Output the (X, Y) coordinate of the center of the cell containing the given text.  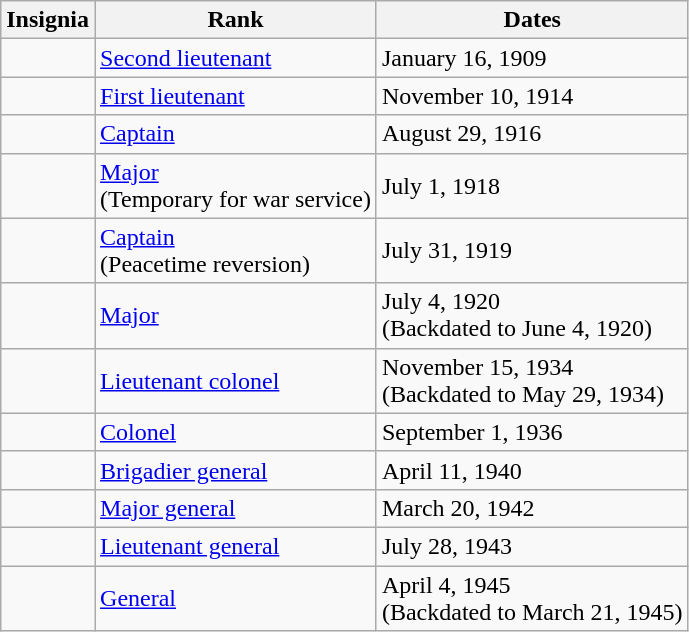
April 11, 1940 (532, 470)
Captain (236, 134)
July 4, 1920(Backdated to June 4, 1920) (532, 316)
August 29, 1916 (532, 134)
Lieutenant colonel (236, 380)
Brigadier general (236, 470)
January 16, 1909 (532, 58)
April 4, 1945(Backdated to March 21, 1945) (532, 598)
Major(Temporary for war service) (236, 186)
July 28, 1943 (532, 546)
Dates (532, 20)
Insignia (48, 20)
July 31, 1919 (532, 250)
Rank (236, 20)
Lieutenant general (236, 546)
Major general (236, 508)
First lieutenant (236, 96)
March 20, 1942 (532, 508)
July 1, 1918 (532, 186)
Major (236, 316)
Captain(Peacetime reversion) (236, 250)
Second lieutenant (236, 58)
General (236, 598)
Colonel (236, 432)
September 1, 1936 (532, 432)
November 10, 1914 (532, 96)
November 15, 1934(Backdated to May 29, 1934) (532, 380)
